Output the (X, Y) coordinate of the center of the cell containing the given text.  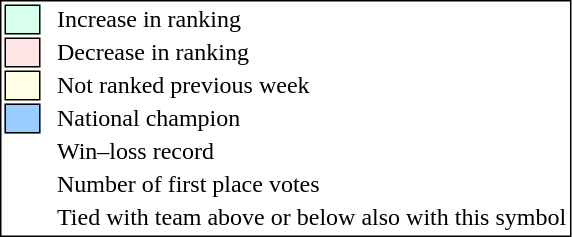
Tied with team above or below also with this symbol (312, 217)
Number of first place votes (312, 185)
Not ranked previous week (312, 85)
Win–loss record (312, 151)
Increase in ranking (312, 19)
Decrease in ranking (312, 53)
National champion (312, 119)
